Provide the (X, Y) coordinate of the cell's center where the given text is located.  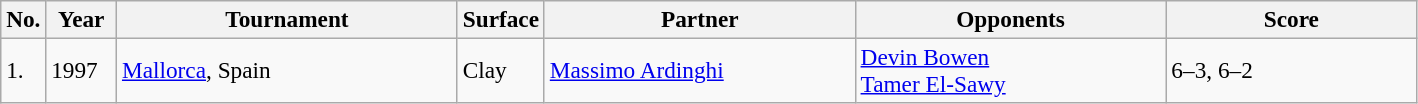
Clay (500, 70)
Surface (500, 19)
Devin Bowen Tamer El-Sawy (1010, 70)
Partner (700, 19)
Year (82, 19)
Mallorca, Spain (288, 70)
No. (24, 19)
Score (1292, 19)
Opponents (1010, 19)
6–3, 6–2 (1292, 70)
1997 (82, 70)
Massimo Ardinghi (700, 70)
1. (24, 70)
Tournament (288, 19)
